Provide the [x, y] coordinate of the cell's center where the given text is located.  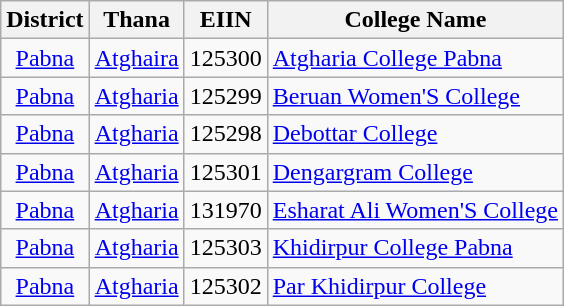
Esharat Ali Women'S College [415, 210]
Khidirpur College Pabna [415, 248]
125299 [226, 96]
Atghaira [136, 58]
Debottar College [415, 134]
125301 [226, 172]
125303 [226, 248]
Thana [136, 20]
Par Khidirpur College [415, 286]
125302 [226, 286]
125298 [226, 134]
Beruan Women'S College [415, 96]
125300 [226, 58]
EIIN [226, 20]
College Name [415, 20]
Atgharia College Pabna [415, 58]
Dengargram College [415, 172]
131970 [226, 210]
District [45, 20]
